Provide the (x, y) coordinate of the cell's center where the given text is located.  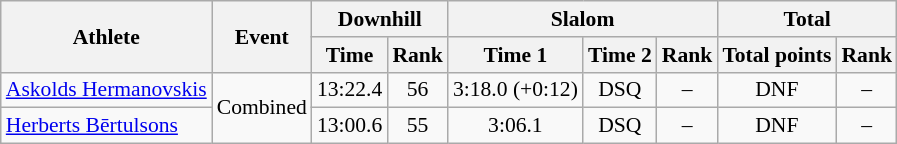
3:06.1 (516, 126)
55 (418, 126)
Athlete (106, 36)
Time 2 (620, 55)
13:00.6 (350, 126)
Time (350, 55)
Total (807, 19)
Herberts Bērtulsons (106, 126)
Askolds Hermanovskis (106, 90)
Total points (776, 55)
Downhill (380, 19)
13:22.4 (350, 90)
Slalom (582, 19)
3:18.0 (+0:12) (516, 90)
Event (262, 36)
56 (418, 90)
Combined (262, 108)
Time 1 (516, 55)
